Determine the (x, y) coordinate at the center of the cell enclosing the given text.  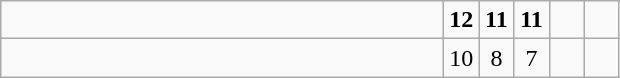
10 (462, 58)
12 (462, 20)
7 (532, 58)
8 (496, 58)
